Identify which cell holds the provided text, then report its [X, Y] central coordinate. 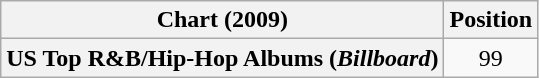
99 [491, 58]
Position [491, 20]
Chart (2009) [222, 20]
US Top R&B/Hip-Hop Albums (Billboard) [222, 58]
